Search for the cell housing the specified text and yield its [X, Y] center coordinate. 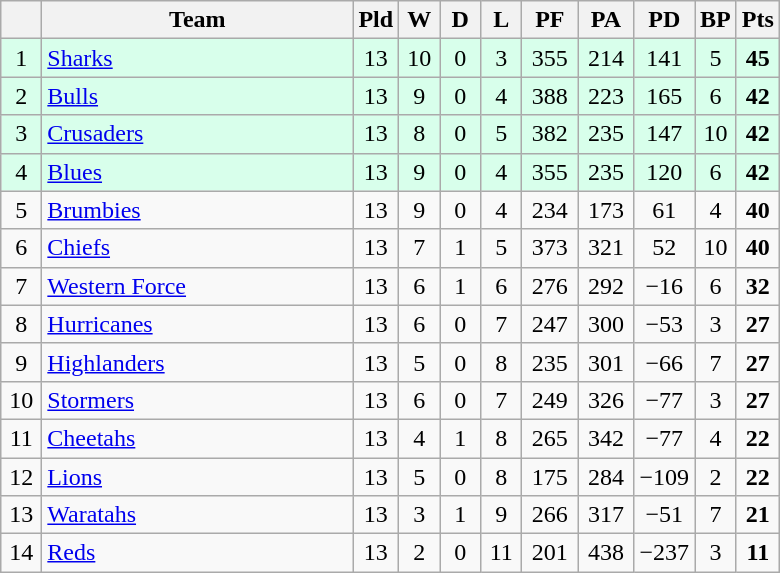
120 [664, 172]
373 [550, 248]
342 [606, 438]
247 [550, 324]
BP [716, 20]
−53 [664, 324]
326 [606, 400]
Lions [198, 477]
388 [550, 96]
284 [606, 477]
52 [664, 248]
266 [550, 515]
173 [606, 210]
276 [550, 286]
12 [22, 477]
Chiefs [198, 248]
223 [606, 96]
Stormers [198, 400]
147 [664, 134]
Hurricanes [198, 324]
Crusaders [198, 134]
321 [606, 248]
W [420, 20]
Brumbies [198, 210]
Waratahs [198, 515]
141 [664, 58]
−237 [664, 553]
301 [606, 362]
PF [550, 20]
L [502, 20]
214 [606, 58]
Team [198, 20]
32 [758, 286]
249 [550, 400]
D [460, 20]
165 [664, 96]
382 [550, 134]
45 [758, 58]
Blues [198, 172]
−66 [664, 362]
14 [22, 553]
−51 [664, 515]
438 [606, 553]
Pts [758, 20]
Western Force [198, 286]
−16 [664, 286]
21 [758, 515]
175 [550, 477]
Reds [198, 553]
PD [664, 20]
265 [550, 438]
Cheetahs [198, 438]
292 [606, 286]
Sharks [198, 58]
317 [606, 515]
Bulls [198, 96]
−109 [664, 477]
234 [550, 210]
300 [606, 324]
Pld [376, 20]
201 [550, 553]
PA [606, 20]
Highlanders [198, 362]
61 [664, 210]
